Provide the (x, y) coordinate of the cell's center where the given text is located.  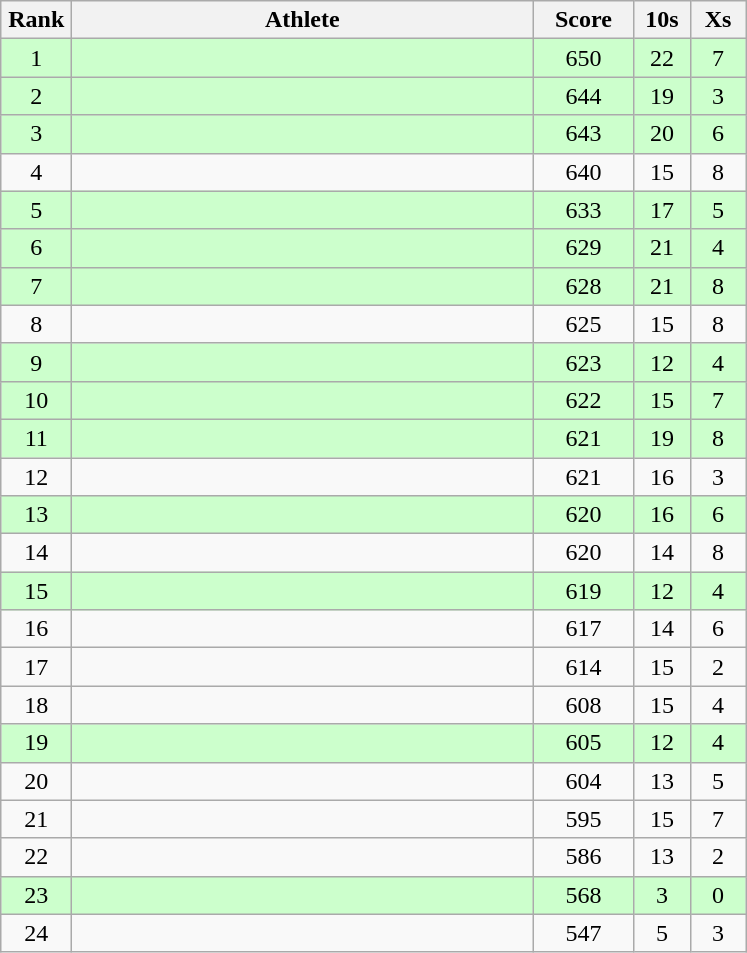
628 (584, 286)
643 (584, 134)
9 (36, 362)
614 (584, 667)
568 (584, 895)
Athlete (302, 20)
586 (584, 857)
629 (584, 248)
605 (584, 743)
622 (584, 400)
11 (36, 438)
Rank (36, 20)
608 (584, 705)
625 (584, 324)
23 (36, 895)
595 (584, 819)
1 (36, 58)
640 (584, 172)
24 (36, 933)
604 (584, 781)
650 (584, 58)
Score (584, 20)
Xs (718, 20)
644 (584, 96)
0 (718, 895)
547 (584, 933)
619 (584, 591)
10s (662, 20)
18 (36, 705)
10 (36, 400)
623 (584, 362)
617 (584, 629)
633 (584, 210)
